Output the (x, y) coordinate of the center of the cell containing the given text.  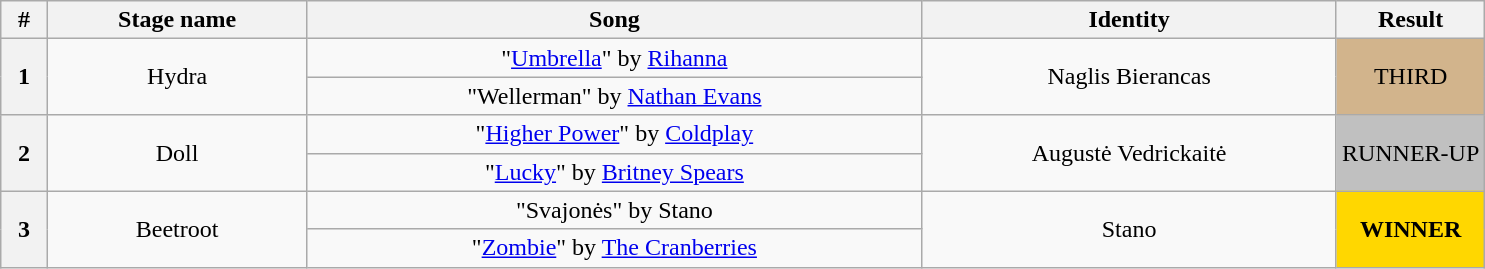
3 (24, 229)
Stano (1130, 229)
WINNER (1410, 229)
Naglis Bierancas (1130, 77)
1 (24, 77)
"Svajonės" by Stano (614, 210)
THIRD (1410, 77)
RUNNER-UP (1410, 153)
# (24, 20)
2 (24, 153)
"Zombie" by The Cranberries (614, 248)
"Higher Power" by Coldplay (614, 134)
Stage name (177, 20)
Doll (177, 153)
Song (614, 20)
Hydra (177, 77)
Beetroot (177, 229)
"Wellerman" by Nathan Evans (614, 96)
Augustė Vedrickaitė (1130, 153)
"Umbrella" by Rihanna (614, 58)
"Lucky" by Britney Spears (614, 172)
Result (1410, 20)
Identity (1130, 20)
